Find where the given text appears and provide that cell's center as (X, Y) coordinate. 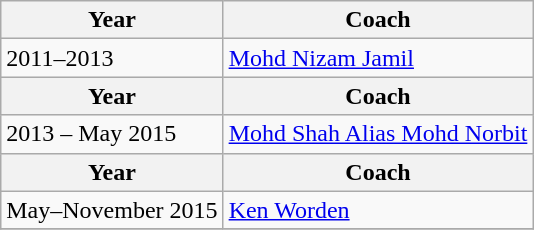
2013 – May 2015 (112, 134)
May–November 2015 (112, 210)
Ken Worden (378, 210)
Mohd Nizam Jamil (378, 58)
2011–2013 (112, 58)
Mohd Shah Alias Mohd Norbit (378, 134)
